Output the (X, Y) coordinate of the center of the cell containing the given text.  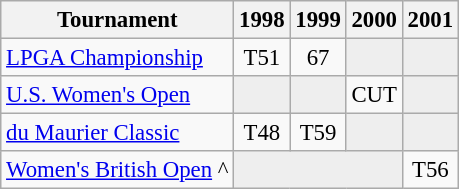
2001 (430, 20)
T56 (430, 170)
du Maurier Classic (118, 133)
67 (318, 58)
U.S. Women's Open (118, 95)
1999 (318, 20)
CUT (374, 95)
T51 (262, 58)
2000 (374, 20)
T59 (318, 133)
T48 (262, 133)
1998 (262, 20)
LPGA Championship (118, 58)
Women's British Open ^ (118, 170)
Tournament (118, 20)
